Find where the given text appears and provide that cell's center as (X, Y) coordinate. 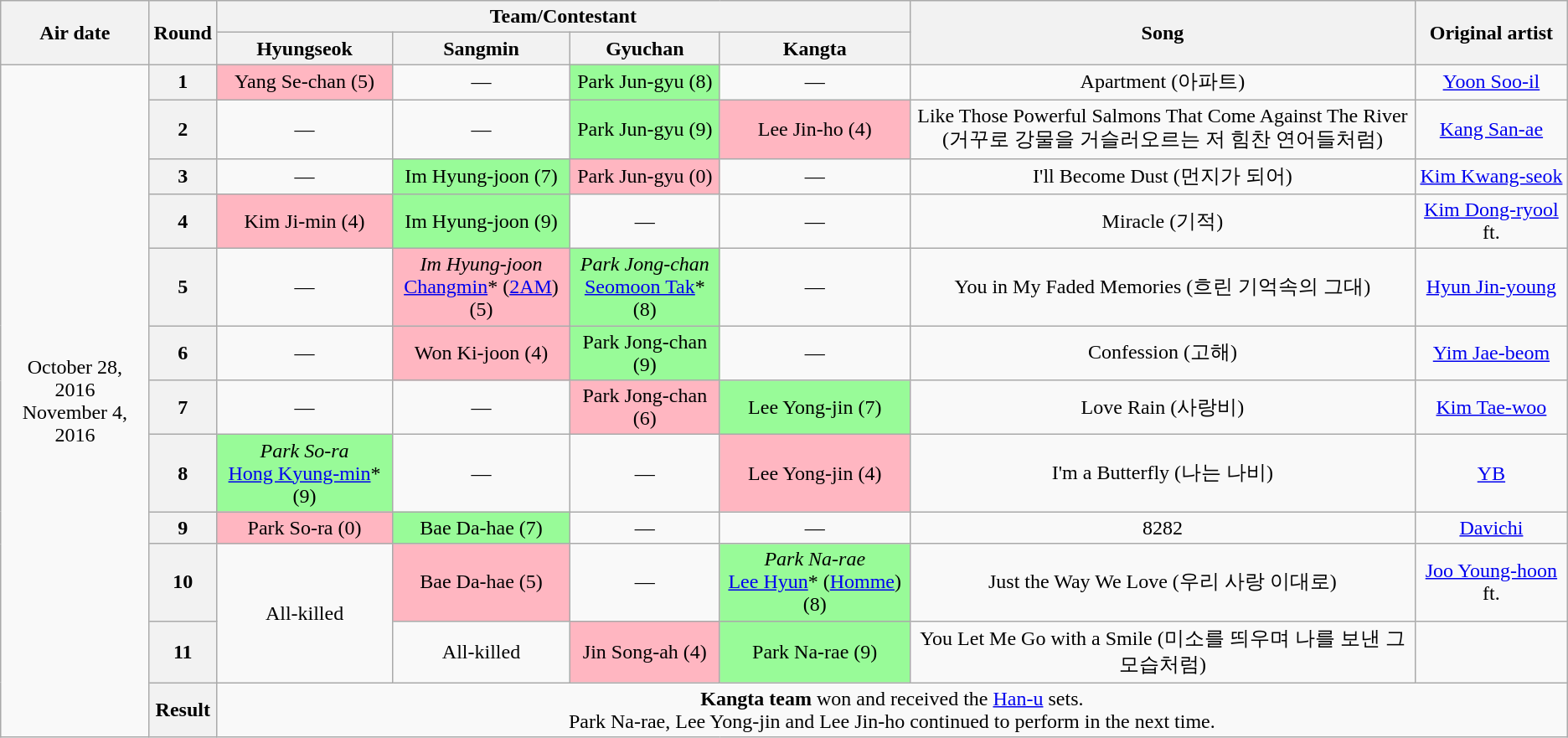
Confession (고해) (1163, 354)
Song (1163, 33)
5 (183, 287)
8282 (1163, 528)
Just the Way We Love (우리 사랑 이대로) (1163, 582)
I'm a Butterfly (나는 나비) (1163, 473)
Bae Da-hae (7) (482, 528)
10 (183, 582)
1 (183, 82)
Kim Ji-min (4) (304, 221)
Round (183, 33)
Hyungseok (304, 49)
Park Jun-gyu (0) (645, 176)
Kim Tae-woo (1492, 407)
Park So-raHong Kyung-min* (9) (304, 473)
Park So-ra (0) (304, 528)
4 (183, 221)
You Let Me Go with a Smile (미소를 띄우며 나를 보낸 그 모습처럼) (1163, 652)
Davichi (1492, 528)
Original artist (1492, 33)
Park Jong-chan (9) (645, 354)
I'll Become Dust (먼지가 되어) (1163, 176)
Joo Young-hoon ft. (1492, 582)
Yang Se-chan (5) (304, 82)
Result (183, 710)
Lee Jin-ho (4) (814, 129)
Hyun Jin-young (1492, 287)
Air date (75, 33)
Kang San-ae (1492, 129)
Yoon Soo-il (1492, 82)
Kangta team won and received the Han-u sets.Park Na-rae, Lee Yong-jin and Lee Jin-ho continued to perform in the next time. (891, 710)
Kim Dong-ryool ft. (1492, 221)
You in My Faded Memories (흐린 기억속의 그대) (1163, 287)
9 (183, 528)
Kangta (814, 49)
Park Na-rae (9) (814, 652)
Team/Contestant (563, 17)
Park Jong-chanSeomoon Tak* (8) (645, 287)
Park Jun-gyu (8) (645, 82)
Park Na-raeLee Hyun* (Homme) (8) (814, 582)
Gyuchan (645, 49)
6 (183, 354)
3 (183, 176)
11 (183, 652)
Love Rain (사랑비) (1163, 407)
Im Hyung-joonChangmin* (2AM) (5) (482, 287)
Lee Yong-jin (7) (814, 407)
Kim Kwang-seok (1492, 176)
Im Hyung-joon (9) (482, 221)
2 (183, 129)
Jin Song-ah (4) (645, 652)
Yim Jae-beom (1492, 354)
YB (1492, 473)
Bae Da-hae (5) (482, 582)
8 (183, 473)
Won Ki-joon (4) (482, 354)
Im Hyung-joon (7) (482, 176)
Park Jun-gyu (9) (645, 129)
Like Those Powerful Salmons That Come Against The River(거꾸로 강물을 거슬러오르는 저 힘찬 연어들처럼) (1163, 129)
Apartment (아파트) (1163, 82)
October 28, 2016November 4, 2016 (75, 400)
Miracle (기적) (1163, 221)
Lee Yong-jin (4) (814, 473)
Park Jong-chan (6) (645, 407)
Sangmin (482, 49)
7 (183, 407)
